From the cell containing the given text, extract its center point as [x, y] coordinate. 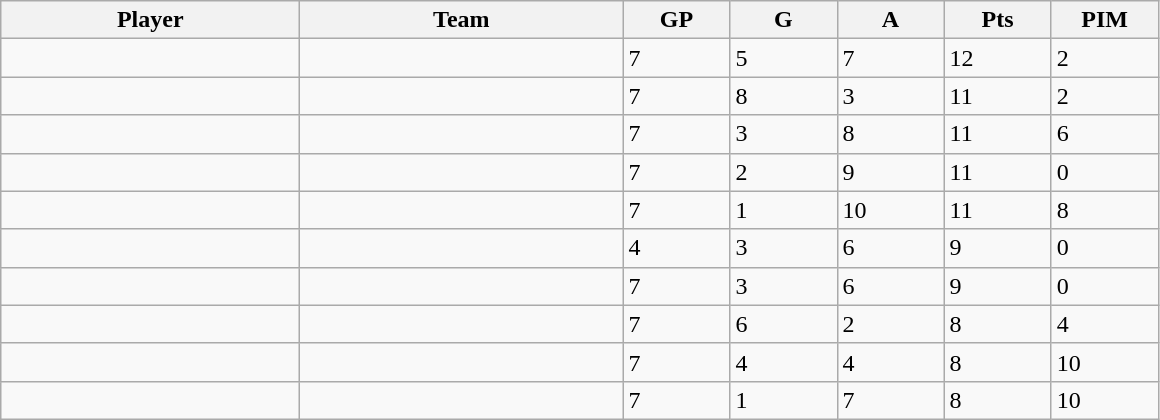
G [784, 20]
Player [150, 20]
Pts [998, 20]
5 [784, 58]
GP [676, 20]
Team [462, 20]
A [890, 20]
PIM [1104, 20]
12 [998, 58]
